Output the [x, y] coordinate of the center of the cell containing the given text.  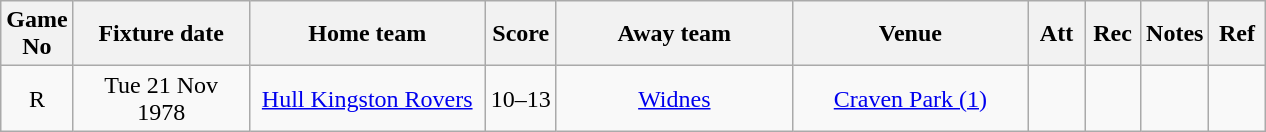
Att [1056, 34]
Game No [37, 34]
Away team [674, 34]
Craven Park (1) [910, 98]
Notes [1175, 34]
Ref [1237, 34]
Hull Kingston Rovers [367, 98]
Venue [910, 34]
Score [520, 34]
Rec [1112, 34]
Fixture date [161, 34]
Widnes [674, 98]
10–13 [520, 98]
R [37, 98]
Home team [367, 34]
Tue 21 Nov 1978 [161, 98]
